Capture the cell that displays the provided text and extract its (x, y) central coordinate. 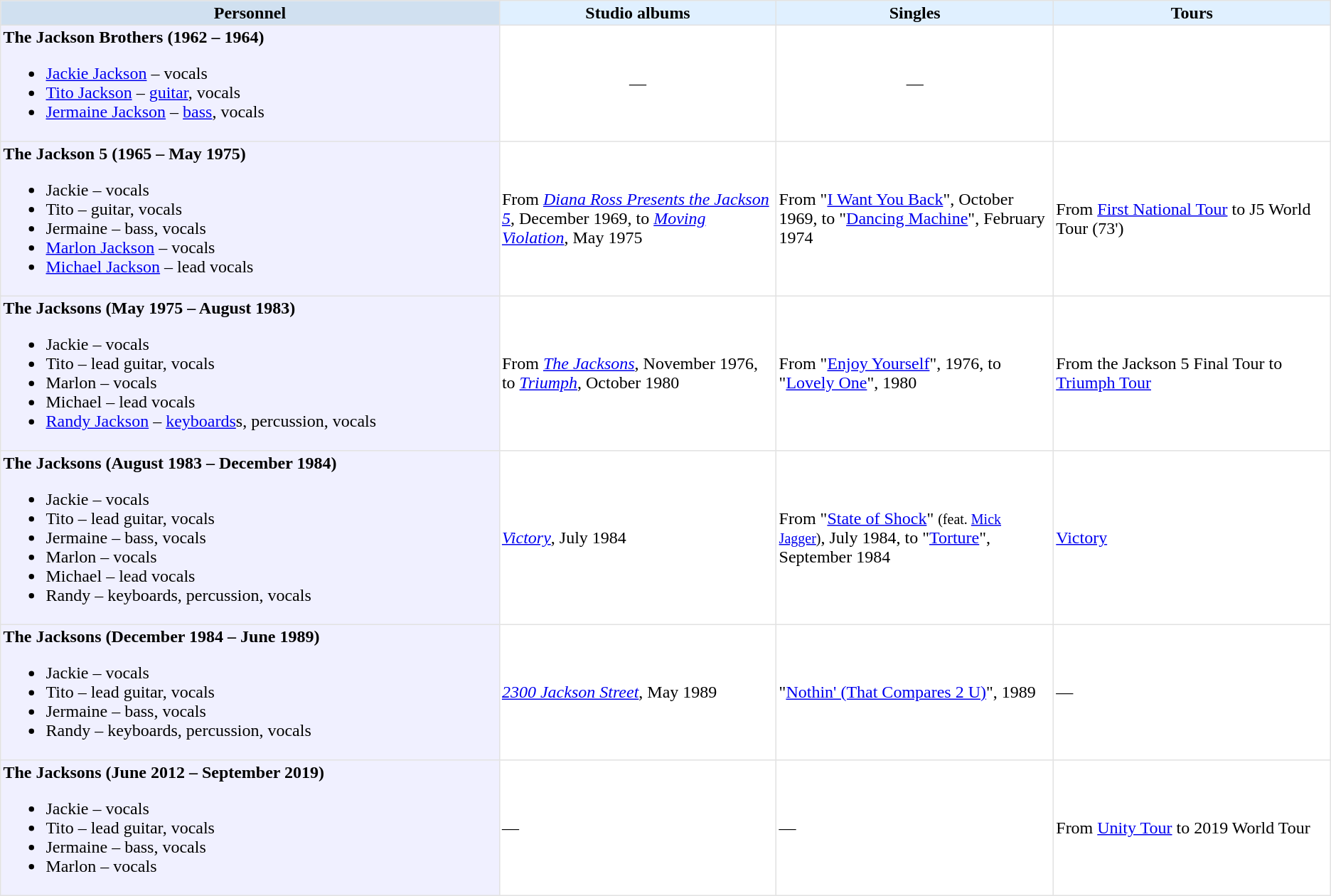
From Diana Ross Presents the Jackson 5, December 1969, to Moving Violation, May 1975 (638, 219)
From First National Tour to J5 World Tour (73') (1192, 219)
From "State of Shock" (feat. Mick Jagger), July 1984, to "Torture", September 1984 (915, 538)
Victory, July 1984 (638, 538)
From "Enjoy Yourself", 1976, to "Lovely One", 1980 (915, 373)
From the Jackson 5 Final Tour to Triumph Tour (1192, 373)
From The Jacksons, November 1976, to Triumph, October 1980 (638, 373)
Tours (1192, 13)
The Jacksons (December 1984 – June 1989)Jackie – vocalsTito – lead guitar, vocalsJermaine – bass, vocalsRandy – keyboards, percussion, vocals (250, 692)
2300 Jackson Street, May 1989 (638, 692)
The Jacksons (June 2012 – September 2019)Jackie – vocalsTito – lead guitar, vocalsJermaine – bass, vocalsMarlon – vocals (250, 828)
Studio albums (638, 13)
The Jackson Brothers (1962 – 1964)Jackie Jackson – vocalsTito Jackson – guitar, vocalsJermaine Jackson – bass, vocals (250, 83)
Victory (1192, 538)
Personnel (250, 13)
"Nothin' (That Compares 2 U)", 1989 (915, 692)
From "I Want You Back", October 1969, to "Dancing Machine", February 1974 (915, 219)
Singles (915, 13)
The Jackson 5 (1965 – May 1975)Jackie – vocalsTito – guitar, vocalsJermaine – bass, vocalsMarlon Jackson – vocalsMichael Jackson – lead vocals (250, 219)
From Unity Tour to 2019 World Tour (1192, 828)
